Determine the [x, y] coordinate at the center of the cell enclosing the given text.  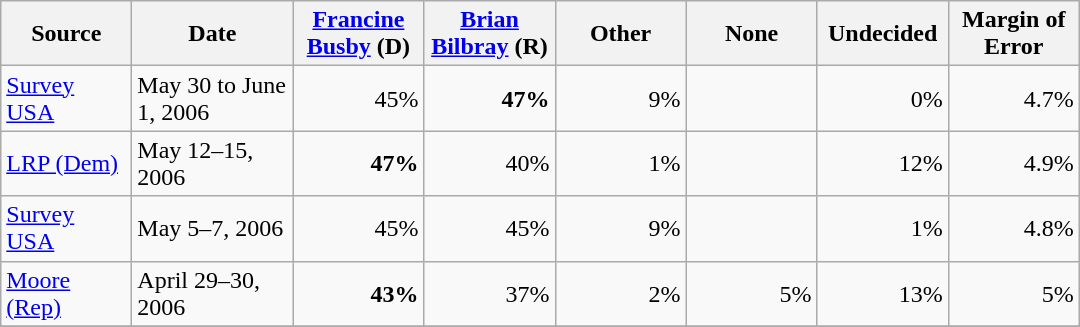
Francine Busby (D) [358, 34]
April 29–30, 2006 [212, 294]
12% [882, 164]
13% [882, 294]
37% [490, 294]
Moore (Rep) [66, 294]
May 5–7, 2006 [212, 228]
Source [66, 34]
None [752, 34]
43% [358, 294]
Brian Bilbray (R) [490, 34]
0% [882, 98]
4.7% [1014, 98]
40% [490, 164]
Undecided [882, 34]
4.9% [1014, 164]
Margin of Error [1014, 34]
May 12–15, 2006 [212, 164]
May 30 to June 1, 2006 [212, 98]
Other [620, 34]
LRP (Dem) [66, 164]
4.8% [1014, 228]
2% [620, 294]
Date [212, 34]
